Return [x, y] of the center of cell containing provided text 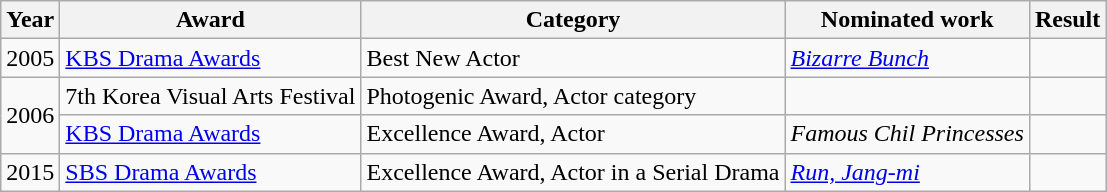
Excellence Award, Actor in a Serial Drama [573, 172]
2015 [30, 172]
2006 [30, 115]
2005 [30, 58]
Year [30, 20]
Category [573, 20]
7th Korea Visual Arts Festival [210, 96]
Photogenic Award, Actor category [573, 96]
Excellence Award, Actor [573, 134]
SBS Drama Awards [210, 172]
Award [210, 20]
Best New Actor [573, 58]
Run, Jang-mi [907, 172]
Nominated work [907, 20]
Famous Chil Princesses [907, 134]
Bizarre Bunch [907, 58]
Result [1067, 20]
